Locate the cell with the specified text and output its [X, Y] center coordinate. 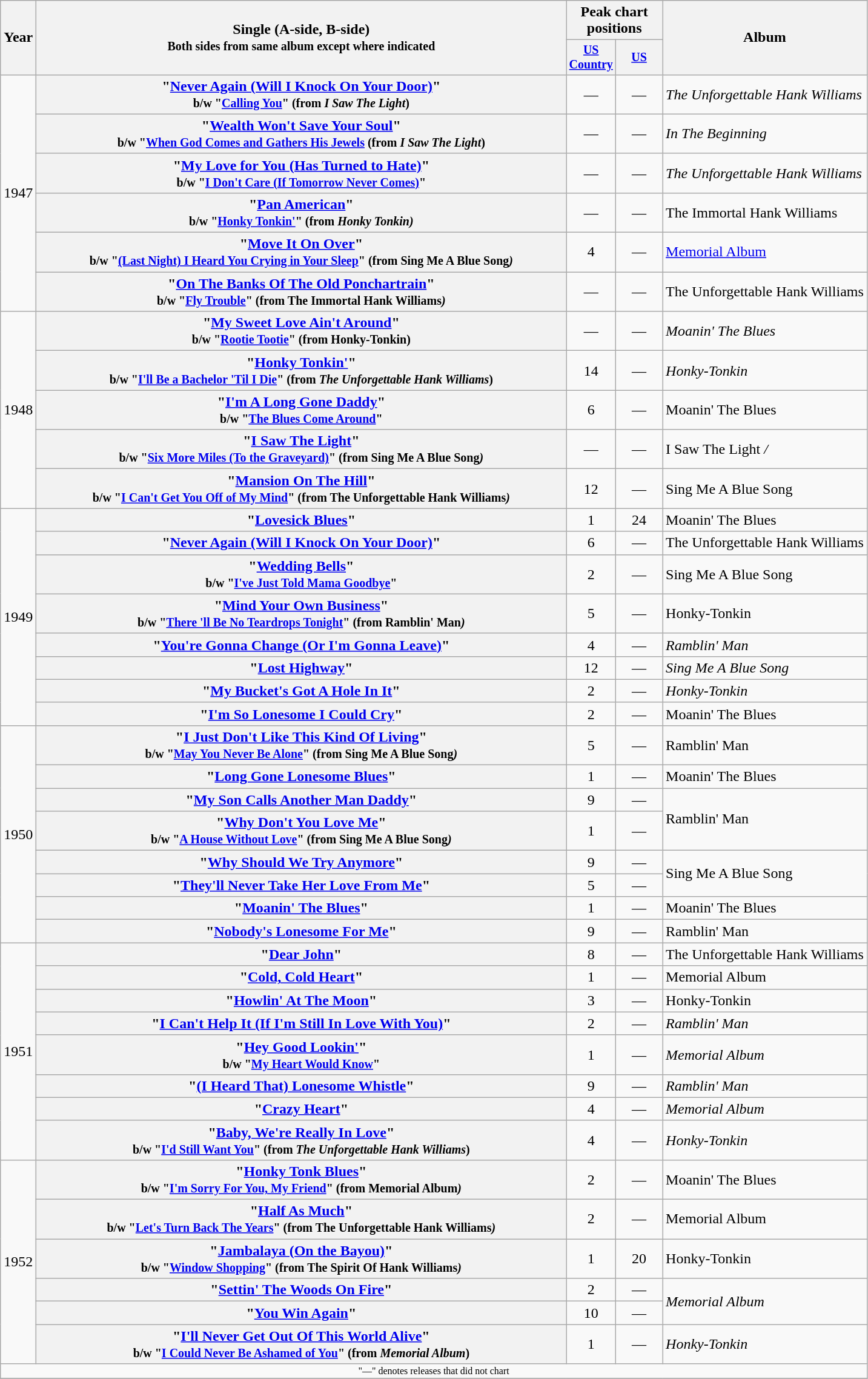
"Wealth Won't Save Your Soul"b/w "When God Comes and Gathers His Jewels (from I Saw The Light) [302, 133]
"I Saw The Light"b/w "Six More Miles (To the Graveyard)" (from Sing Me A Blue Song) [302, 450]
"I'm A Long Gone Daddy"b/w "The Blues Come Around" [302, 410]
In The Beginning [765, 133]
US Country [591, 57]
Album [765, 38]
"I Just Don't Like This Kind Of Living"b/w "May You Never Be Alone" (from Sing Me A Blue Song) [302, 745]
"Why Don't You Love Me"b/w "A House Without Love" (from Sing Me A Blue Song) [302, 831]
"Mind Your Own Business"b/w "There 'll Be No Teardrops Tonight" (from Ramblin' Man) [302, 613]
14 [591, 371]
Peak chartpositions [614, 21]
"Never Again (Will I Knock On Your Door)"b/w "Calling You" (from I Saw The Light) [302, 95]
Year [18, 38]
"You Win Again" [302, 1313]
1951 [18, 1051]
"My Sweet Love Ain't Around"b/w "Rootie Tootie" (from Honky-Tonkin) [302, 331]
"I Can't Help It (If I'm Still In Love With You)" [302, 1023]
1952 [18, 1261]
"Honky Tonk Blues"b/w "I'm Sorry For You, My Friend" (from Memorial Album) [302, 1179]
"On The Banks Of The Old Ponchartrain"b/w "Fly Trouble" (from The Immortal Hank Williams) [302, 292]
"I'll Never Get Out Of This World Alive"b/w "I Could Never Be Ashamed of You" (from Memorial Album) [302, 1344]
"Honky Tonkin'"b/w "I'll Be a Bachelor 'Til I Die" (from The Unforgettable Hank Williams) [302, 371]
"—" denotes releases that did not chart [434, 1371]
1947 [18, 193]
"Mansion On The Hill"b/w "I Can't Get You Off of My Mind" (from The Unforgettable Hank Williams) [302, 488]
20 [640, 1259]
24 [640, 520]
Single (A-side, B-side)Both sides from same album except where indicated [302, 38]
"Lost Highway" [302, 668]
10 [591, 1313]
"Hey Good Lookin'"b/w "My Heart Would Know" [302, 1054]
"You're Gonna Change (Or I'm Gonna Leave)" [302, 645]
"Never Again (Will I Knock On Your Door)" [302, 543]
"I'm So Lonesome I Could Cry" [302, 714]
"Crazy Heart" [302, 1109]
1948 [18, 410]
"My Love for You (Has Turned to Hate)"b/w "I Don't Care (If Tomorrow Never Comes)" [302, 173]
"Cold, Cold Heart" [302, 977]
"Move It On Over"b/w "(Last Night) I Heard You Crying in Your Sleep" (from Sing Me A Blue Song) [302, 252]
"Baby, We're Really In Love"b/w "I'd Still Want You" (from The Unforgettable Hank Williams) [302, 1140]
8 [591, 954]
The Immortal Hank Williams [765, 212]
3 [591, 1000]
"(I Heard That) Lonesome Whistle" [302, 1086]
"Lovesick Blues" [302, 520]
"Dear John" [302, 954]
"Settin' The Woods On Fire" [302, 1290]
1950 [18, 834]
"Moanin' The Blues" [302, 908]
I Saw The Light / [765, 450]
"Nobody's Lonesome For Me" [302, 931]
1949 [18, 617]
"Pan American"b/w "Honky Tonkin'" (from Honky Tonkin) [302, 212]
"Jambalaya (On the Bayou)"b/w "Window Shopping" (from The Spirit Of Hank Williams) [302, 1259]
"My Bucket's Got A Hole In It" [302, 691]
"Why Should We Try Anymore" [302, 862]
"They'll Never Take Her Love From Me" [302, 885]
"Long Gone Lonesome Blues" [302, 777]
US [640, 57]
"Wedding Bells"b/w "I've Just Told Mama Goodbye" [302, 574]
"My Son Calls Another Man Daddy" [302, 800]
"Half As Much"b/w "Let's Turn Back The Years" (from The Unforgettable Hank Williams) [302, 1219]
"Howlin' At The Moon" [302, 1000]
